Output the (X, Y) coordinate of the center of the cell containing the given text.  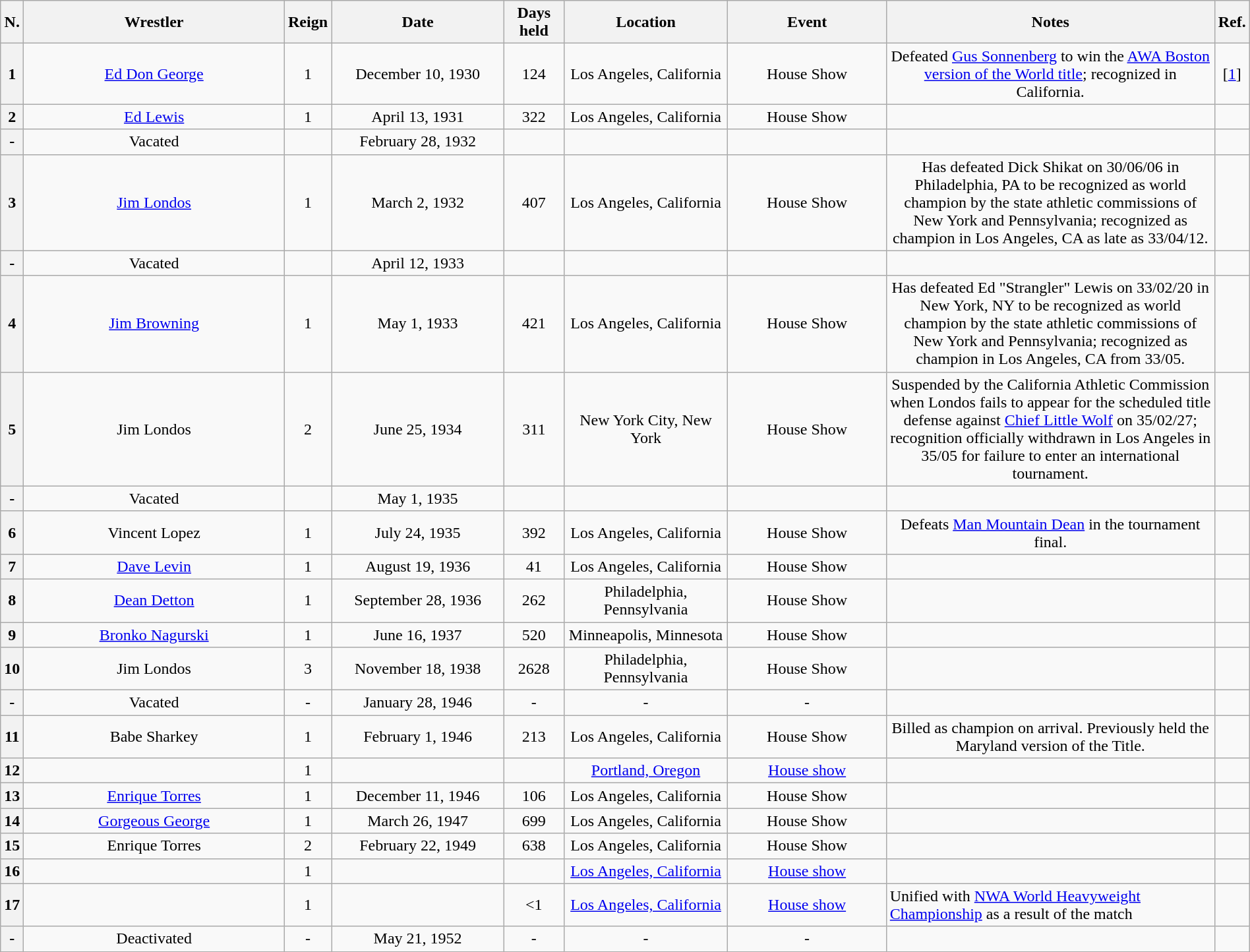
699 (534, 821)
421 (534, 324)
June 16, 1937 (418, 635)
December 11, 1946 (418, 796)
August 19, 1936 (418, 566)
Days held (534, 22)
638 (534, 846)
Billed as champion on arrival. Previously held the Maryland version of the Title. (1050, 737)
January 28, 1946 (418, 703)
106 (534, 796)
May 1, 1935 (418, 498)
Babe Sharkey (154, 737)
September 28, 1936 (418, 600)
Reign (307, 22)
April 13, 1931 (418, 117)
311 (534, 429)
Ed Don George (154, 74)
April 12, 1933 (418, 263)
407 (534, 202)
Date (418, 22)
520 (534, 635)
Defeated Gus Sonnenberg to win the AWA Boston version of the World title; recognized in California. (1050, 74)
10 (12, 669)
Vincent Lopez (154, 533)
7 (12, 566)
41 (534, 566)
February 22, 1949 (418, 846)
Ref. (1232, 22)
Wrestler (154, 22)
March 26, 1947 (418, 821)
New York City, New York (646, 429)
322 (534, 117)
Minneapolis, Minnesota (646, 635)
12 (12, 771)
6 (12, 533)
4 (12, 324)
March 2, 1932 (418, 202)
124 (534, 74)
Dean Detton (154, 600)
17 (12, 905)
11 (12, 737)
8 (12, 600)
Ed Lewis (154, 117)
February 28, 1932 (418, 142)
13 (12, 796)
262 (534, 600)
Gorgeous George (154, 821)
[1] (1232, 74)
December 10, 1930 (418, 74)
5 (12, 429)
N. (12, 22)
June 25, 1934 (418, 429)
16 (12, 871)
15 (12, 846)
Notes (1050, 22)
Dave Levin (154, 566)
May 1, 1933 (418, 324)
213 (534, 737)
February 1, 1946 (418, 737)
Deactivated (154, 939)
2628 (534, 669)
Jim Browning (154, 324)
9 (12, 635)
<1 (534, 905)
Event (807, 22)
14 (12, 821)
Portland, Oregon (646, 771)
Unified with NWA World Heavyweight Championship as a result of the match (1050, 905)
392 (534, 533)
Defeats Man Mountain Dean in the tournament final. (1050, 533)
Location (646, 22)
July 24, 1935 (418, 533)
Bronko Nagurski (154, 635)
November 18, 1938 (418, 669)
May 21, 1952 (418, 939)
